Determine the [x, y] coordinate at the center of the cell enclosing the given text.  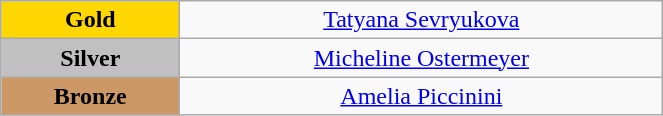
Bronze [90, 96]
Micheline Ostermeyer [422, 58]
Silver [90, 58]
Amelia Piccinini [422, 96]
Tatyana Sevryukova [422, 20]
Gold [90, 20]
